Locate the cell with the specified text and output its (X, Y) center coordinate. 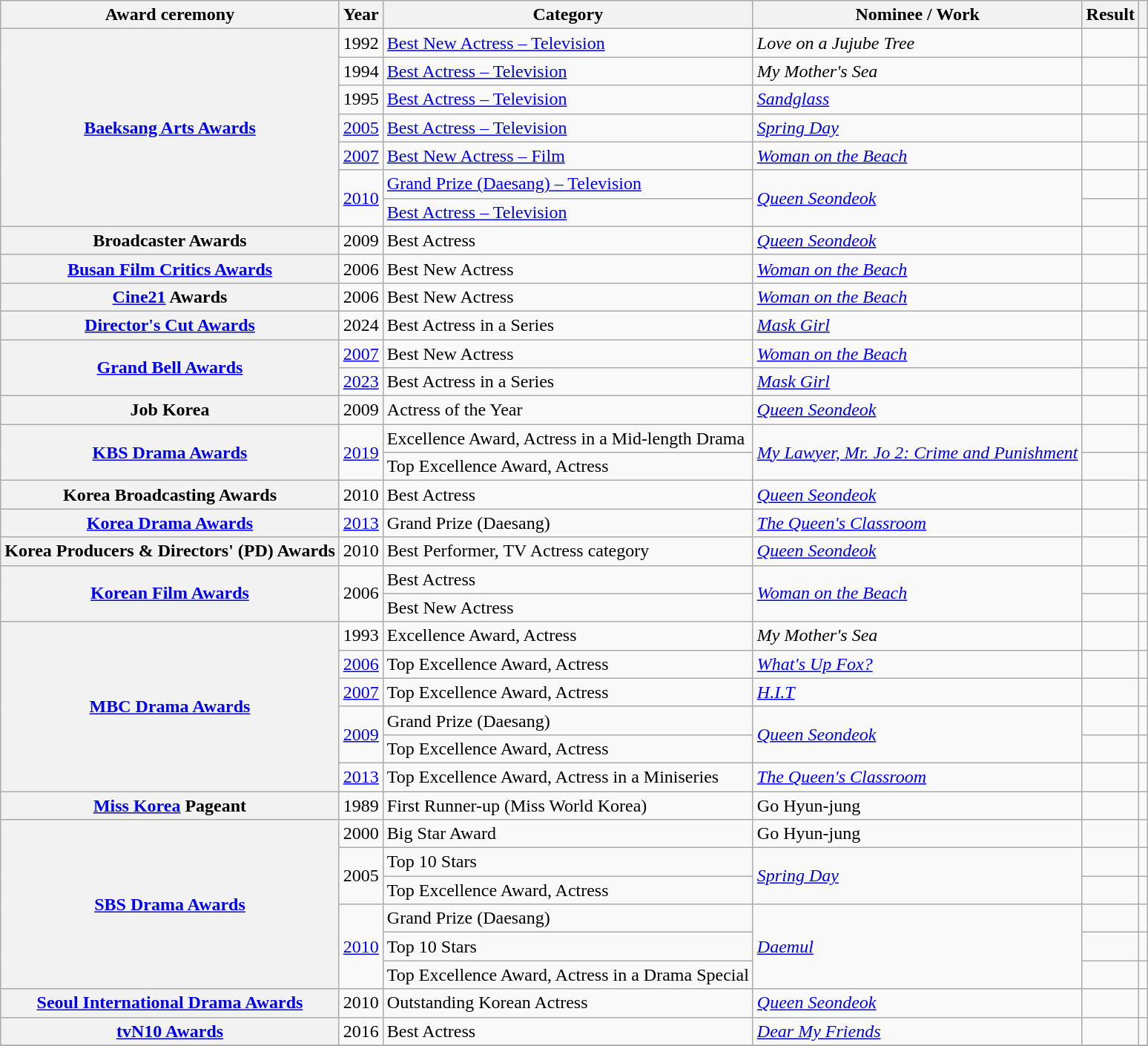
1995 (360, 99)
Result (1110, 15)
MBC Drama Awards (171, 706)
Cine21 Awards (171, 297)
Director's Cut Awards (171, 325)
Korea Drama Awards (171, 523)
Daemul (917, 947)
Category (568, 15)
Excellence Award, Actress in a Mid-length Drama (568, 438)
Year (360, 15)
KBS Drama Awards (171, 453)
H.I.T (917, 692)
1989 (360, 805)
Outstanding Korean Actress (568, 1003)
Miss Korea Pageant (171, 805)
Best New Actress – Film (568, 156)
Korea Producers & Directors' (PD) Awards (171, 551)
Top Excellence Award, Actress in a Miniseries (568, 777)
Excellence Award, Actress (568, 636)
Top Excellence Award, Actress in a Drama Special (568, 975)
Sandglass (917, 99)
tvN10 Awards (171, 1031)
1994 (360, 71)
Actress of the Year (568, 410)
Broadcaster Awards (171, 240)
1993 (360, 636)
Grand Prize (Daesang) – Television (568, 184)
Busan Film Critics Awards (171, 269)
Grand Bell Awards (171, 368)
What's Up Fox? (917, 664)
SBS Drama Awards (171, 904)
First Runner-up (Miss World Korea) (568, 805)
2000 (360, 834)
Best Performer, TV Actress category (568, 551)
Baeksang Arts Awards (171, 128)
Job Korea (171, 410)
Love on a Jujube Tree (917, 43)
Dear My Friends (917, 1031)
2023 (360, 382)
Nominee / Work (917, 15)
My Lawyer, Mr. Jo 2: Crime and Punishment (917, 453)
Best New Actress – Television (568, 43)
Award ceremony (171, 15)
1992 (360, 43)
2024 (360, 325)
Korea Broadcasting Awards (171, 495)
2016 (360, 1031)
Korean Film Awards (171, 593)
Seoul International Drama Awards (171, 1003)
2019 (360, 453)
Big Star Award (568, 834)
